Output the (x, y) coordinate of the center of the cell containing the given text.  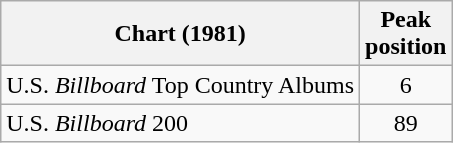
Peakposition (406, 34)
89 (406, 123)
6 (406, 85)
U.S. Billboard Top Country Albums (180, 85)
U.S. Billboard 200 (180, 123)
Chart (1981) (180, 34)
